Scan for the cell matching the given text and deliver its (X, Y) coordinate at center. 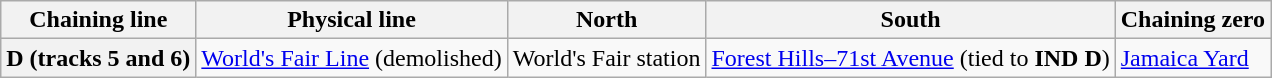
North (606, 20)
Forest Hills–71st Avenue (tied to IND D) (910, 58)
D (tracks 5 and 6) (98, 58)
Chaining line (98, 20)
Physical line (352, 20)
Chaining zero (1192, 20)
World's Fair station (606, 58)
World's Fair Line (demolished) (352, 58)
South (910, 20)
Jamaica Yard (1192, 58)
